Identify which cell holds the provided text, then report its [x, y] central coordinate. 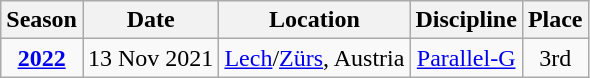
Season [42, 20]
Place [555, 20]
3rd [555, 58]
2022 [42, 58]
Location [314, 20]
Date [150, 20]
13 Nov 2021 [150, 58]
Discipline [466, 20]
Parallel-G [466, 58]
Lech/Zürs, Austria [314, 58]
